Return the [x, y] coordinate for the center point of the cell that contains the specified text.  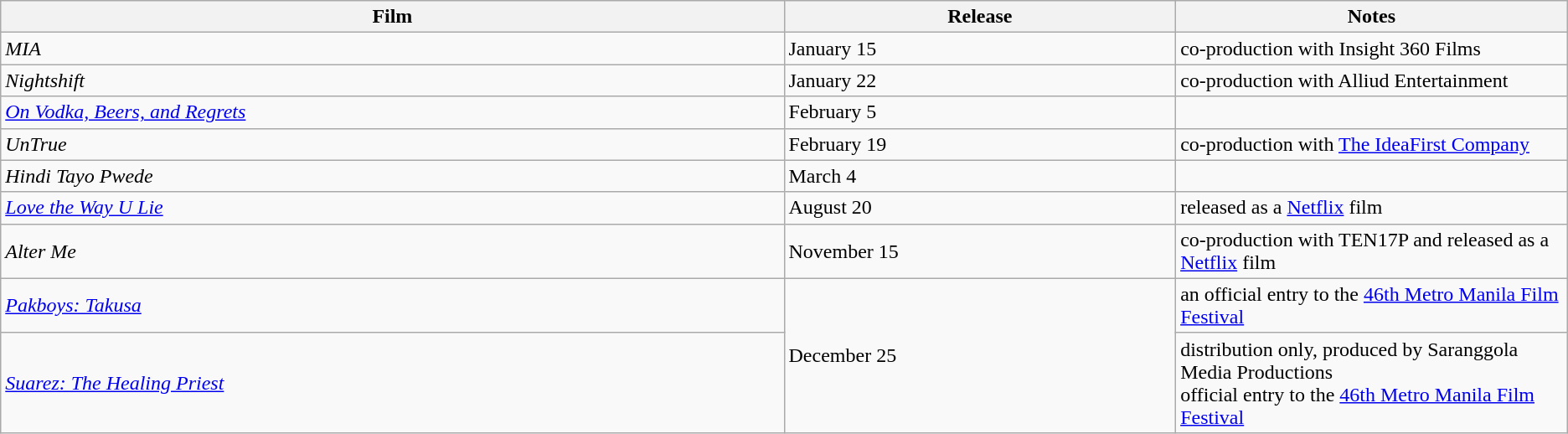
March 4 [980, 176]
co-production with Alliud Entertainment [1372, 80]
Suarez: The Healing Priest [392, 382]
On Vodka, Beers, and Regrets [392, 112]
UnTrue [392, 144]
distribution only, produced by Saranggola Media Productionsofficial entry to the 46th Metro Manila Film Festival [1372, 382]
co-production with TEN17P and released as a Netflix film [1372, 251]
January 15 [980, 49]
Notes [1372, 17]
February 19 [980, 144]
Love the Way U Lie [392, 208]
Hindi Tayo Pwede [392, 176]
Nightshift [392, 80]
August 20 [980, 208]
released as a Netflix film [1372, 208]
co-production with Insight 360 Films [1372, 49]
Film [392, 17]
MIA [392, 49]
Pakboys: Takusa [392, 305]
February 5 [980, 112]
co-production with The IdeaFirst Company [1372, 144]
November 15 [980, 251]
December 25 [980, 355]
an official entry to the 46th Metro Manila Film Festival [1372, 305]
Alter Me [392, 251]
Release [980, 17]
January 22 [980, 80]
